Determine the [X, Y] coordinate at the center of the cell enclosing the given text.  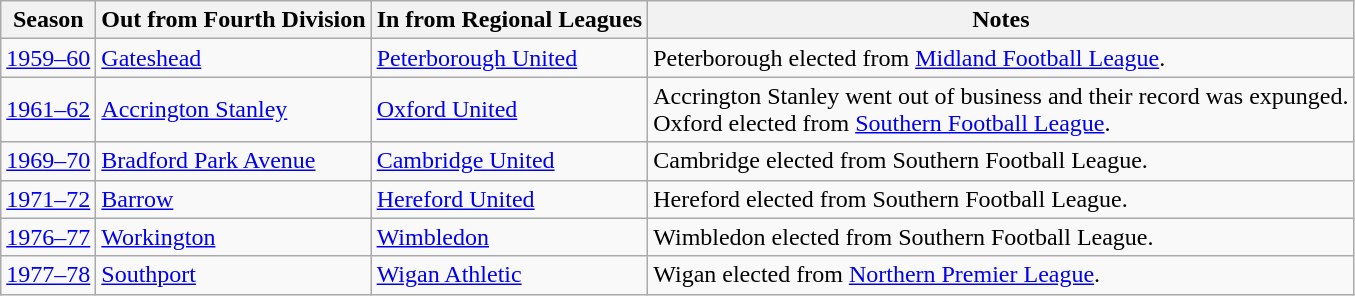
1969–70 [48, 161]
In from Regional Leagues [510, 20]
1977–78 [48, 275]
Wigan elected from Northern Premier League. [1001, 275]
Accrington Stanley went out of business and their record was expunged.Oxford elected from Southern Football League. [1001, 110]
Cambridge elected from Southern Football League. [1001, 161]
Wigan Athletic [510, 275]
1961–62 [48, 110]
Notes [1001, 20]
Barrow [234, 199]
Accrington Stanley [234, 110]
1971–72 [48, 199]
Wimbledon elected from Southern Football League. [1001, 237]
Oxford United [510, 110]
Peterborough elected from Midland Football League. [1001, 58]
Wimbledon [510, 237]
Bradford Park Avenue [234, 161]
Peterborough United [510, 58]
Out from Fourth Division [234, 20]
1976–77 [48, 237]
1959–60 [48, 58]
Workington [234, 237]
Hereford United [510, 199]
Season [48, 20]
Hereford elected from Southern Football League. [1001, 199]
Southport [234, 275]
Cambridge United [510, 161]
Gateshead [234, 58]
